Provide the [x, y] coordinate of the cell's center where the given text is located.  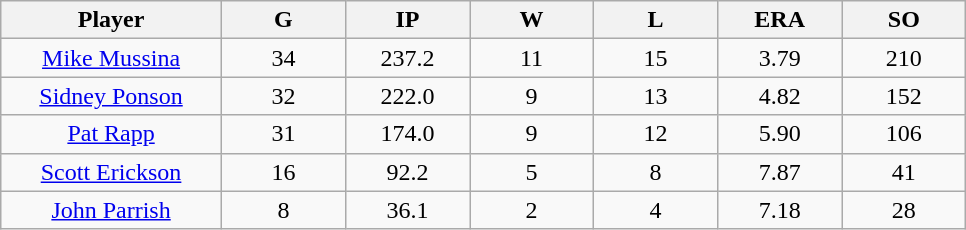
237.2 [407, 58]
28 [904, 210]
222.0 [407, 96]
4.82 [780, 96]
11 [532, 58]
174.0 [407, 134]
SO [904, 20]
92.2 [407, 172]
210 [904, 58]
IP [407, 20]
Scott Erickson [112, 172]
152 [904, 96]
16 [283, 172]
41 [904, 172]
Mike Mussina [112, 58]
32 [283, 96]
Player [112, 20]
5 [532, 172]
5.90 [780, 134]
34 [283, 58]
Pat Rapp [112, 134]
ERA [780, 20]
106 [904, 134]
L [656, 20]
12 [656, 134]
31 [283, 134]
36.1 [407, 210]
2 [532, 210]
Sidney Ponson [112, 96]
15 [656, 58]
John Parrish [112, 210]
G [283, 20]
4 [656, 210]
13 [656, 96]
W [532, 20]
3.79 [780, 58]
7.87 [780, 172]
7.18 [780, 210]
